Find where the given text appears and provide that cell's center as [x, y] coordinate. 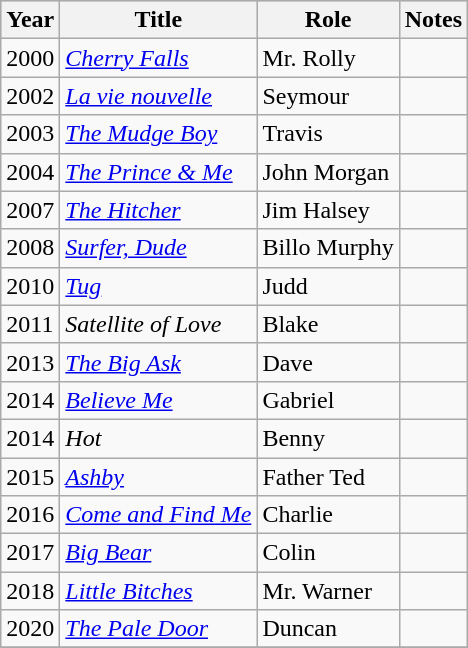
2011 [30, 324]
2020 [30, 629]
Year [30, 20]
Satellite of Love [158, 324]
Mr. Rolly [328, 58]
2000 [30, 58]
Notes [433, 20]
2015 [30, 477]
Mr. Warner [328, 591]
Cherry Falls [158, 58]
John Morgan [328, 172]
2003 [30, 134]
The Pale Door [158, 629]
Come and Find Me [158, 515]
Billo Murphy [328, 248]
Judd [328, 286]
The Prince & Me [158, 172]
Benny [328, 438]
2017 [30, 553]
2013 [30, 362]
Believe Me [158, 400]
Duncan [328, 629]
La vie nouvelle [158, 96]
2002 [30, 96]
Gabriel [328, 400]
Title [158, 20]
Role [328, 20]
2008 [30, 248]
Little Bitches [158, 591]
Seymour [328, 96]
2018 [30, 591]
The Big Ask [158, 362]
2007 [30, 210]
Hot [158, 438]
Travis [328, 134]
2010 [30, 286]
Jim Halsey [328, 210]
2016 [30, 515]
2004 [30, 172]
Blake [328, 324]
The Mudge Boy [158, 134]
Charlie [328, 515]
The Hitcher [158, 210]
Big Bear [158, 553]
Dave [328, 362]
Tug [158, 286]
Colin [328, 553]
Father Ted [328, 477]
Ashby [158, 477]
Surfer, Dude [158, 248]
